Detect which cell encompasses the target text, then output its [x, y] center coordinate. 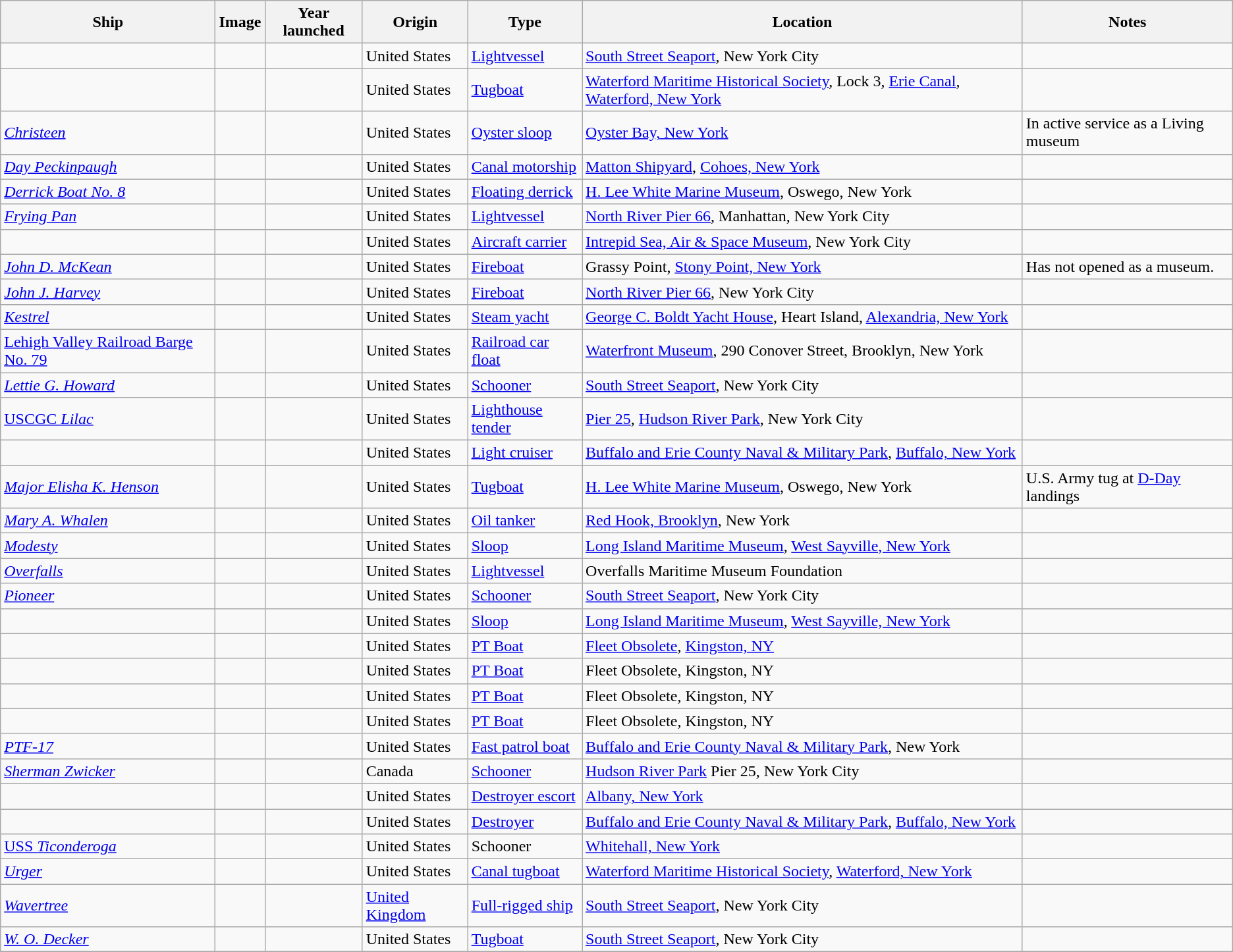
U.S. Army tug at D-Day landings [1128, 487]
North River Pier 66, New York City [802, 292]
Intrepid Sea, Air & Space Museum, New York City [802, 242]
Canada [415, 771]
John D. McKean [108, 267]
Christeen [108, 133]
North River Pier 66, Manhattan, New York City [802, 217]
Derrick Boat No. 8 [108, 192]
USCGC Lilac [108, 419]
Waterford Maritime Historical Society, Lock 3, Erie Canal, Waterford, New York [802, 90]
George C. Boldt Yacht House, Heart Island, Alexandria, New York [802, 317]
Red Hook, Brooklyn, New York [802, 521]
W. O. Decker [108, 939]
Destroyer [524, 821]
Lighthouse tender [524, 419]
Lettie G. Howard [108, 385]
PTF-17 [108, 746]
Fast patrol boat [524, 746]
Oyster sloop [524, 133]
Buffalo and Erie County Naval & Military Park, New York [802, 746]
Frying Pan [108, 217]
Waterfront Museum, 290 Conover Street, Brooklyn, New York [802, 350]
Canal tugboat [524, 872]
Major Elisha K. Henson [108, 487]
Mary A. Whalen [108, 521]
Type [524, 22]
Grassy Point, Stony Point, New York [802, 267]
Wavertree [108, 906]
Pier 25, Hudson River Park, New York City [802, 419]
Overfalls Maritime Museum Foundation [802, 571]
In active service as a Living museum [1128, 133]
Waterford Maritime Historical Society, Waterford, New York [802, 872]
Aircraft carrier [524, 242]
Hudson River Park Pier 25, New York City [802, 771]
Whitehall, New York [802, 847]
Urger [108, 872]
Steam yacht [524, 317]
Full-rigged ship [524, 906]
Origin [415, 22]
Matton Shipyard, Cohoes, New York [802, 167]
Destroyer escort [524, 796]
Year launched [314, 22]
Canal motorship [524, 167]
USS Ticonderoga [108, 847]
Location [802, 22]
John J. Harvey [108, 292]
United Kingdom [415, 906]
Lehigh Valley Railroad Barge No. 79 [108, 350]
Oyster Bay, New York [802, 133]
Light cruiser [524, 453]
Has not opened as a museum. [1128, 267]
Sherman Zwicker [108, 771]
Albany, New York [802, 796]
Pioneer [108, 596]
Railroad car float [524, 350]
Floating derrick [524, 192]
Ship [108, 22]
Oil tanker [524, 521]
Modesty [108, 546]
Kestrel [108, 317]
Notes [1128, 22]
Day Peckinpaugh [108, 167]
Image [240, 22]
Overfalls [108, 571]
